Return (X, Y) of the center of cell containing provided text 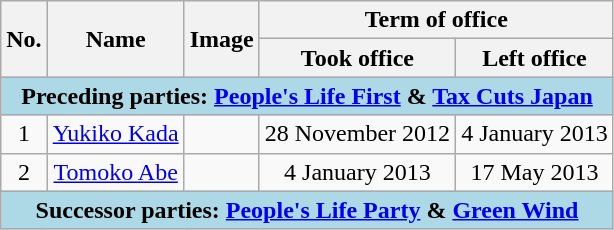
Left office (535, 58)
28 November 2012 (357, 134)
Name (116, 39)
17 May 2013 (535, 172)
No. (24, 39)
2 (24, 172)
Term of office (436, 20)
Took office (357, 58)
Successor parties: People's Life Party & Green Wind (308, 210)
Image (222, 39)
Yukiko Kada (116, 134)
1 (24, 134)
Preceding parties: People's Life First & Tax Cuts Japan (308, 96)
Tomoko Abe (116, 172)
